Find where the given text appears and provide that cell's center as (X, Y) coordinate. 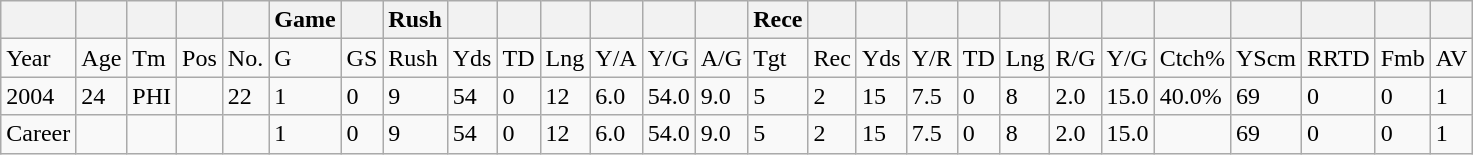
Game (305, 20)
Fmb (1402, 58)
PHI (152, 96)
Ctch% (1192, 58)
Rec (832, 58)
YScm (1266, 58)
RRTD (1339, 58)
A/G (721, 58)
Tgt (778, 58)
2004 (38, 96)
Age (102, 58)
Tm (152, 58)
G (305, 58)
22 (245, 96)
Rece (778, 20)
Y/A (616, 58)
R/G (1076, 58)
Pos (200, 58)
24 (102, 96)
40.0% (1192, 96)
AV (1452, 58)
Year (38, 58)
Y/R (932, 58)
No. (245, 58)
GS (362, 58)
Career (38, 134)
